Return the (x, y) coordinate for the center point of the cell that contains the specified text.  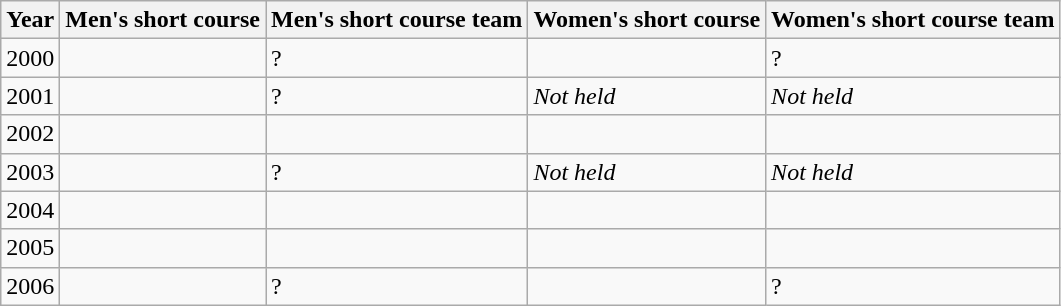
2006 (30, 286)
2002 (30, 134)
Women's short course (647, 20)
2004 (30, 210)
2001 (30, 96)
2005 (30, 248)
2000 (30, 58)
Women's short course team (913, 20)
Year (30, 20)
2003 (30, 172)
Men's short course team (397, 20)
Men's short course (163, 20)
